For the text-containing cell, return its midpoint in [x, y] coordinate format. 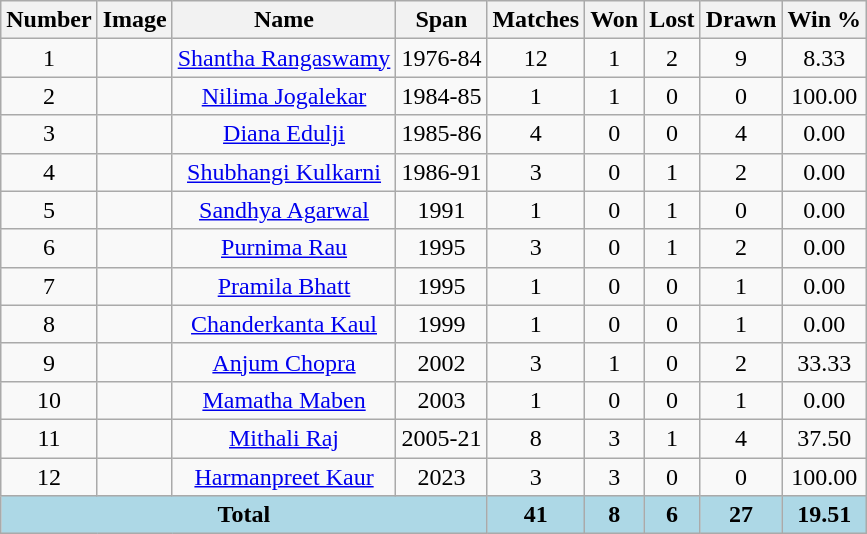
2005-21 [442, 438]
37.50 [824, 438]
5 [49, 210]
Purnima Rau [284, 248]
Pramila Bhatt [284, 286]
Anjum Chopra [284, 362]
Name [284, 20]
8.33 [824, 58]
19.51 [824, 515]
41 [536, 515]
1986-91 [442, 172]
Shubhangi Kulkarni [284, 172]
27 [741, 515]
1985-86 [442, 134]
Total [244, 515]
Lost [672, 20]
2003 [442, 400]
Chanderkanta Kaul [284, 324]
11 [49, 438]
Sandhya Agarwal [284, 210]
1999 [442, 324]
Nilima Jogalekar [284, 96]
1976-84 [442, 58]
2002 [442, 362]
Mamatha Maben [284, 400]
Mithali Raj [284, 438]
Span [442, 20]
33.33 [824, 362]
Drawn [741, 20]
Harmanpreet Kaur [284, 477]
Won [614, 20]
1991 [442, 210]
Number [49, 20]
1984-85 [442, 96]
Win % [824, 20]
10 [49, 400]
Diana Edulji [284, 134]
Shantha Rangaswamy [284, 58]
2023 [442, 477]
Image [134, 20]
Matches [536, 20]
7 [49, 286]
